Output the (x, y) coordinate of the center of the cell containing the given text.  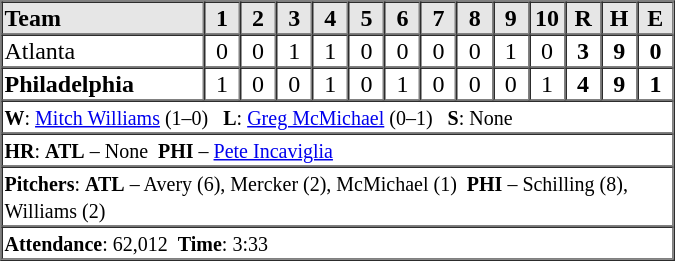
H (619, 18)
W: Mitch Williams (1–0) L: Greg McMichael (0–1) S: None (338, 116)
2 (258, 18)
Team (103, 18)
10 (547, 18)
Pitchers: ATL – Avery (6), Mercker (2), McMichael (1) PHI – Schilling (8), Williams (2) (338, 196)
6 (402, 18)
R (583, 18)
7 (439, 18)
HR: ATL – None PHI – Pete Incaviglia (338, 150)
Attendance: 62,012 Time: 3:33 (338, 242)
8 (475, 18)
E (655, 18)
Atlanta (103, 50)
Philadelphia (103, 84)
5 (366, 18)
